Return [x, y] of the center of cell containing provided text 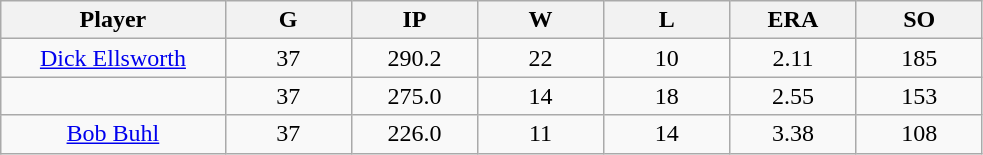
Player [113, 20]
2.55 [793, 96]
22 [540, 58]
226.0 [414, 134]
2.11 [793, 58]
3.38 [793, 134]
11 [540, 134]
L [667, 20]
G [288, 20]
10 [667, 58]
153 [919, 96]
18 [667, 96]
SO [919, 20]
W [540, 20]
108 [919, 134]
185 [919, 58]
ERA [793, 20]
Bob Buhl [113, 134]
IP [414, 20]
Dick Ellsworth [113, 58]
290.2 [414, 58]
275.0 [414, 96]
